Find where the given text appears and provide that cell's center as (x, y) coordinate. 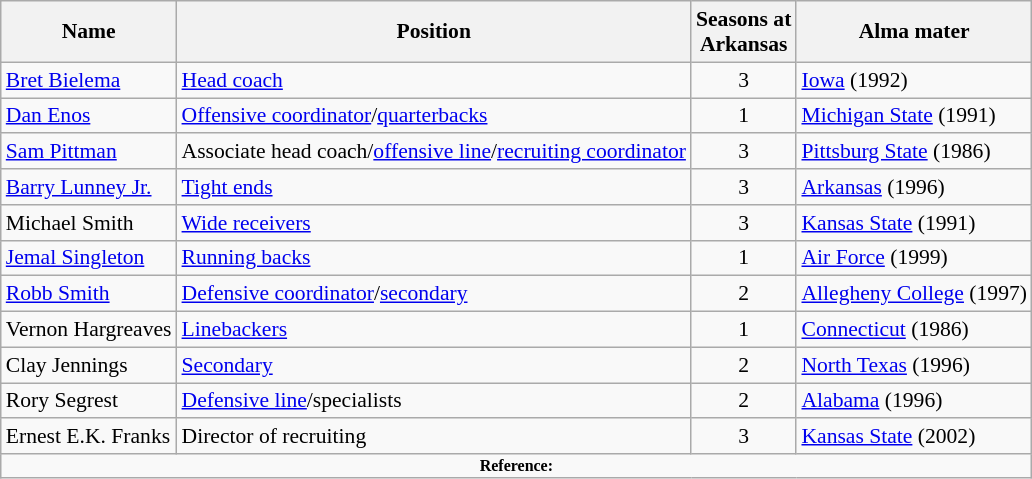
Pittsburg State (1986) (914, 152)
Connecticut (1986) (914, 330)
Reference: (516, 466)
Ernest E.K. Franks (89, 437)
Defensive line/specialists (434, 401)
Rory Segrest (89, 401)
Wide receivers (434, 223)
Name (89, 32)
Defensive coordinator/secondary (434, 294)
Director of recruiting (434, 437)
Tight ends (434, 187)
Allegheny College (1997) (914, 294)
Barry Lunney Jr. (89, 187)
Kansas State (2002) (914, 437)
Vernon Hargreaves (89, 330)
Sam Pittman (89, 152)
Michigan State (1991) (914, 116)
Linebackers (434, 330)
Head coach (434, 80)
Position (434, 32)
Seasons atArkansas (744, 32)
Kansas State (1991) (914, 223)
Jemal Singleton (89, 258)
Clay Jennings (89, 365)
Alma mater (914, 32)
Associate head coach/offensive line/recruiting coordinator (434, 152)
Secondary (434, 365)
North Texas (1996) (914, 365)
Alabama (1996) (914, 401)
Iowa (1992) (914, 80)
Running backs (434, 258)
Arkansas (1996) (914, 187)
Robb Smith (89, 294)
Dan Enos (89, 116)
Michael Smith (89, 223)
Offensive coordinator/quarterbacks (434, 116)
Air Force (1999) (914, 258)
Bret Bielema (89, 80)
